Search for the cell housing the specified text and yield its (x, y) center coordinate. 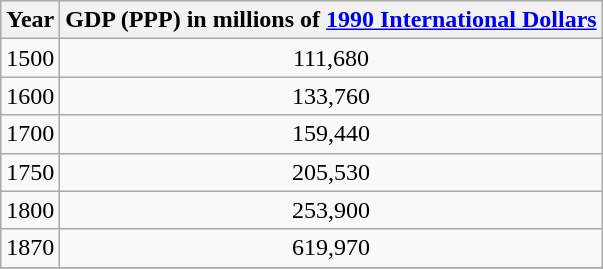
133,760 (331, 96)
1800 (30, 210)
Year (30, 20)
1500 (30, 58)
1750 (30, 172)
1870 (30, 248)
GDP (PPP) in millions of 1990 International Dollars (331, 20)
619,970 (331, 248)
1700 (30, 134)
205,530 (331, 172)
111,680 (331, 58)
159,440 (331, 134)
253,900 (331, 210)
1600 (30, 96)
